Capture the cell that displays the provided text and extract its [X, Y] central coordinate. 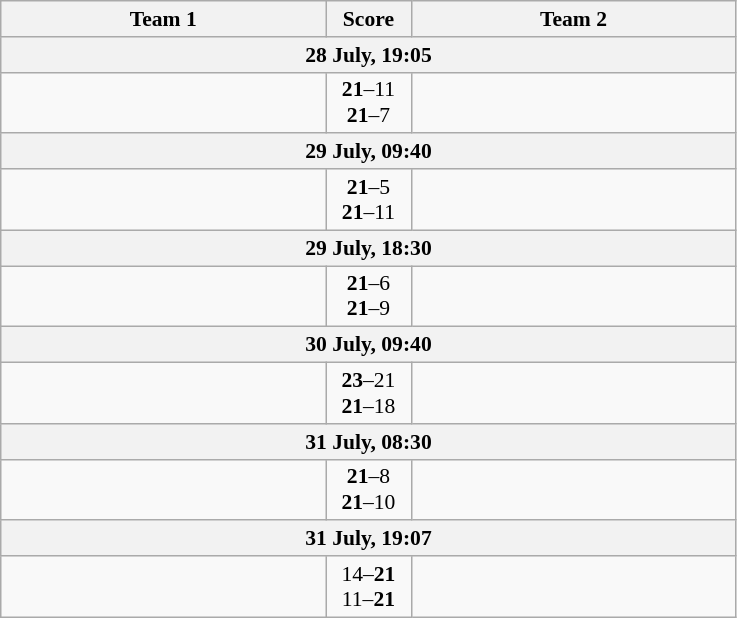
30 July, 09:40 [368, 345]
29 July, 18:30 [368, 248]
29 July, 09:40 [368, 152]
31 July, 08:30 [368, 442]
21–1121–7 [368, 102]
28 July, 19:05 [368, 55]
14–2111–21 [368, 586]
21–621–9 [368, 296]
23–2121–18 [368, 394]
21–821–10 [368, 490]
31 July, 19:07 [368, 539]
21–521–11 [368, 200]
Team 2 [574, 19]
Score [368, 19]
Team 1 [164, 19]
